Provide the (X, Y) coordinate of the cell's center where the given text is located.  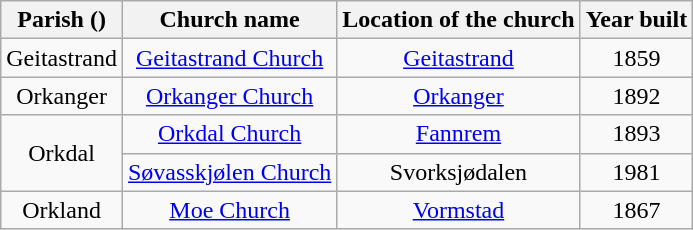
1892 (636, 96)
Vormstad (458, 210)
1859 (636, 58)
Year built (636, 20)
Geitastrand Church (229, 58)
1867 (636, 210)
1893 (636, 134)
Parish () (62, 20)
Location of the church (458, 20)
Church name (229, 20)
Svorksjødalen (458, 172)
Orkanger Church (229, 96)
Orkdal (62, 153)
Moe Church (229, 210)
Orkland (62, 210)
1981 (636, 172)
Søvasskjølen Church (229, 172)
Fannrem (458, 134)
Orkdal Church (229, 134)
